From the cell containing the given text, extract its center point as [x, y] coordinate. 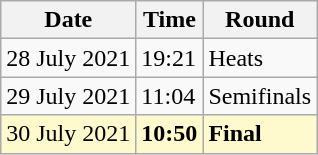
Date [68, 20]
Semifinals [260, 96]
28 July 2021 [68, 58]
10:50 [170, 134]
19:21 [170, 58]
Heats [260, 58]
30 July 2021 [68, 134]
Round [260, 20]
11:04 [170, 96]
29 July 2021 [68, 96]
Final [260, 134]
Time [170, 20]
